Scan for the cell matching the given text and deliver its (X, Y) coordinate at center. 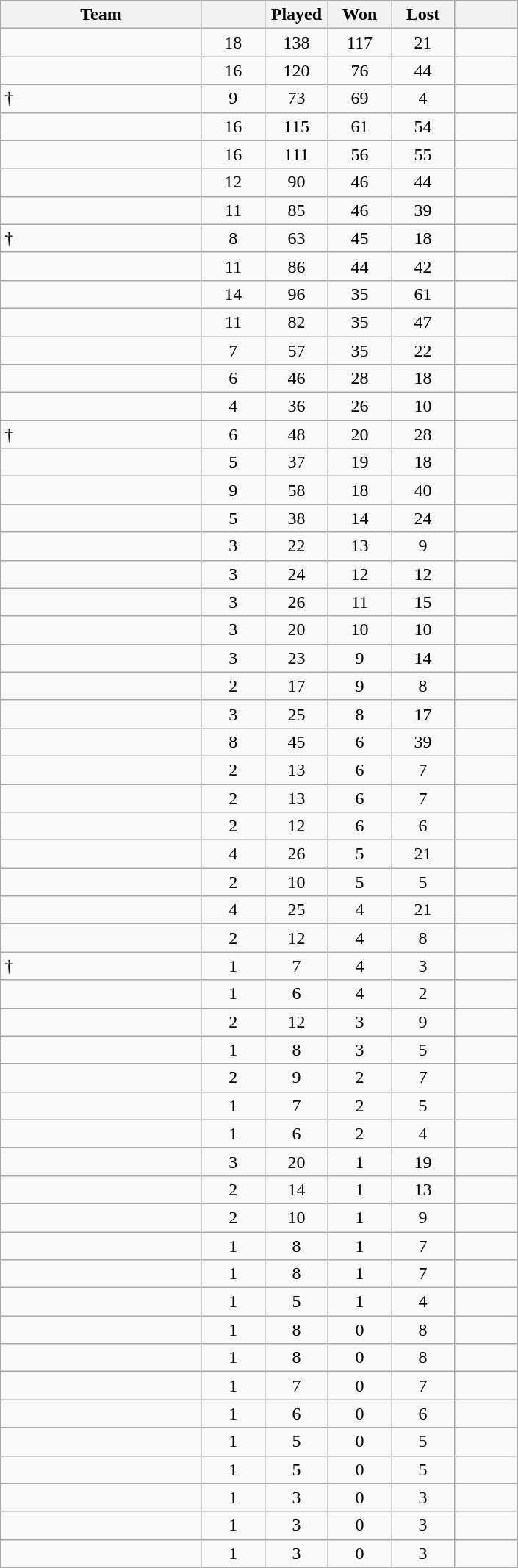
63 (296, 238)
40 (422, 490)
111 (296, 154)
37 (296, 462)
47 (422, 322)
57 (296, 351)
Team (101, 15)
48 (296, 434)
58 (296, 490)
96 (296, 294)
117 (359, 43)
120 (296, 71)
69 (359, 99)
Won (359, 15)
55 (422, 154)
54 (422, 126)
23 (296, 658)
56 (359, 154)
90 (296, 182)
73 (296, 99)
76 (359, 71)
Lost (422, 15)
85 (296, 210)
36 (296, 407)
86 (296, 266)
82 (296, 322)
15 (422, 602)
42 (422, 266)
115 (296, 126)
138 (296, 43)
38 (296, 518)
Played (296, 15)
